For the text-containing cell, return its midpoint in [x, y] coordinate format. 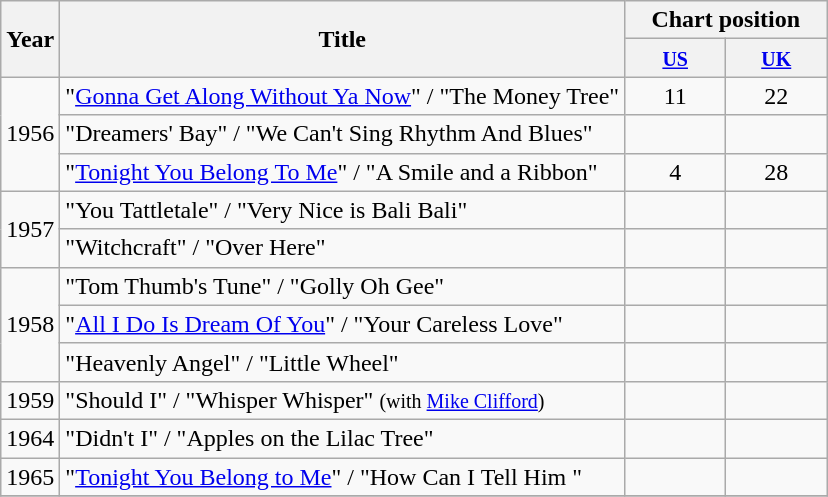
1958 [30, 324]
"All I Do Is Dream Of You" / "Your Careless Love" [342, 324]
"Gonna Get Along Without Ya Now" / "The Money Tree" [342, 96]
Year [30, 39]
US [676, 58]
"You Tattletale" / "Very Nice is Bali Bali" [342, 210]
"Dreamers' Bay" / "We Can't Sing Rhythm And Blues" [342, 134]
"Heavenly Angel" / "Little Wheel" [342, 362]
"Should I" / "Whisper Whisper" (with Mike Clifford) [342, 400]
1965 [30, 477]
1957 [30, 229]
"Tonight You Belong to Me" / "How Can I Tell Him " [342, 477]
"Tom Thumb's Tune" / "Golly Oh Gee" [342, 286]
1959 [30, 400]
"Tonight You Belong To Me" / "A Smile and a Ribbon" [342, 172]
"Didn't I" / "Apples on the Lilac Tree" [342, 438]
Title [342, 39]
1956 [30, 134]
11 [676, 96]
4 [676, 172]
"Witchcraft" / "Over Here" [342, 248]
Chart position [726, 20]
1964 [30, 438]
22 [776, 96]
UK [776, 58]
28 [776, 172]
